Output the (X, Y) coordinate of the center of the cell containing the given text.  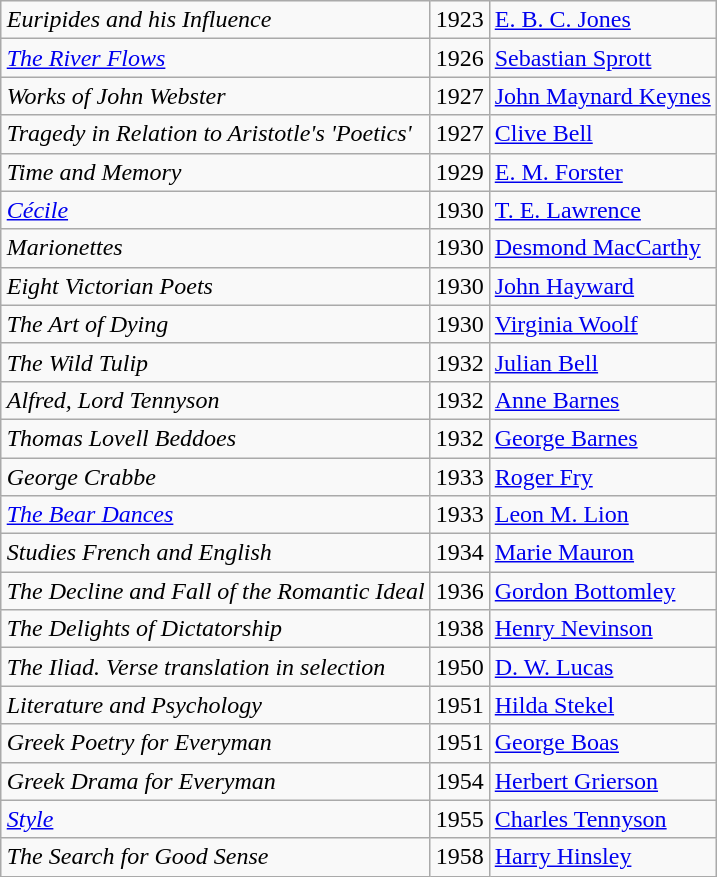
The Delights of Dictatorship (216, 629)
The Decline and Fall of the Romantic Ideal (216, 591)
Euripides and his Influence (216, 20)
George Barnes (602, 438)
1938 (460, 629)
Cécile (216, 210)
The Bear Dances (216, 515)
Literature and Psychology (216, 705)
1958 (460, 857)
E. B. C. Jones (602, 20)
Herbert Grierson (602, 781)
George Crabbe (216, 477)
E. M. Forster (602, 172)
Greek Drama for Everyman (216, 781)
Sebastian Sprott (602, 58)
Hilda Stekel (602, 705)
Charles Tennyson (602, 819)
1926 (460, 58)
The Wild Tulip (216, 362)
Harry Hinsley (602, 857)
Time and Memory (216, 172)
Marie Mauron (602, 553)
Virginia Woolf (602, 324)
Julian Bell (602, 362)
1955 (460, 819)
The Art of Dying (216, 324)
Roger Fry (602, 477)
1950 (460, 667)
Henry Nevinson (602, 629)
Leon M. Lion (602, 515)
D. W. Lucas (602, 667)
Tragedy in Relation to Aristotle's 'Poetics' (216, 134)
Anne Barnes (602, 400)
John Maynard Keynes (602, 96)
The Iliad. Verse translation in selection (216, 667)
Desmond MacCarthy (602, 248)
Eight Victorian Poets (216, 286)
John Hayward (602, 286)
1936 (460, 591)
Clive Bell (602, 134)
George Boas (602, 743)
The River Flows (216, 58)
Works of John Webster (216, 96)
1954 (460, 781)
Gordon Bottomley (602, 591)
Style (216, 819)
The Search for Good Sense (216, 857)
T. E. Lawrence (602, 210)
Marionettes (216, 248)
1934 (460, 553)
1929 (460, 172)
Studies French and English (216, 553)
Alfred, Lord Tennyson (216, 400)
Thomas Lovell Beddoes (216, 438)
1923 (460, 20)
Greek Poetry for Everyman (216, 743)
